Return the (x, y) coordinate for the center point of the cell that contains the specified text.  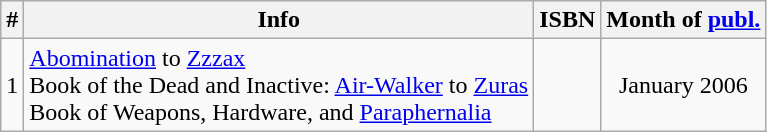
January 2006 (684, 85)
ISBN (568, 20)
# (12, 20)
Month of publ. (684, 20)
Info (279, 20)
Abomination to ZzzaxBook of the Dead and Inactive: Air-Walker to ZurasBook of Weapons, Hardware, and Paraphernalia (279, 85)
1 (12, 85)
